Scan for the cell matching the given text and deliver its (x, y) coordinate at center. 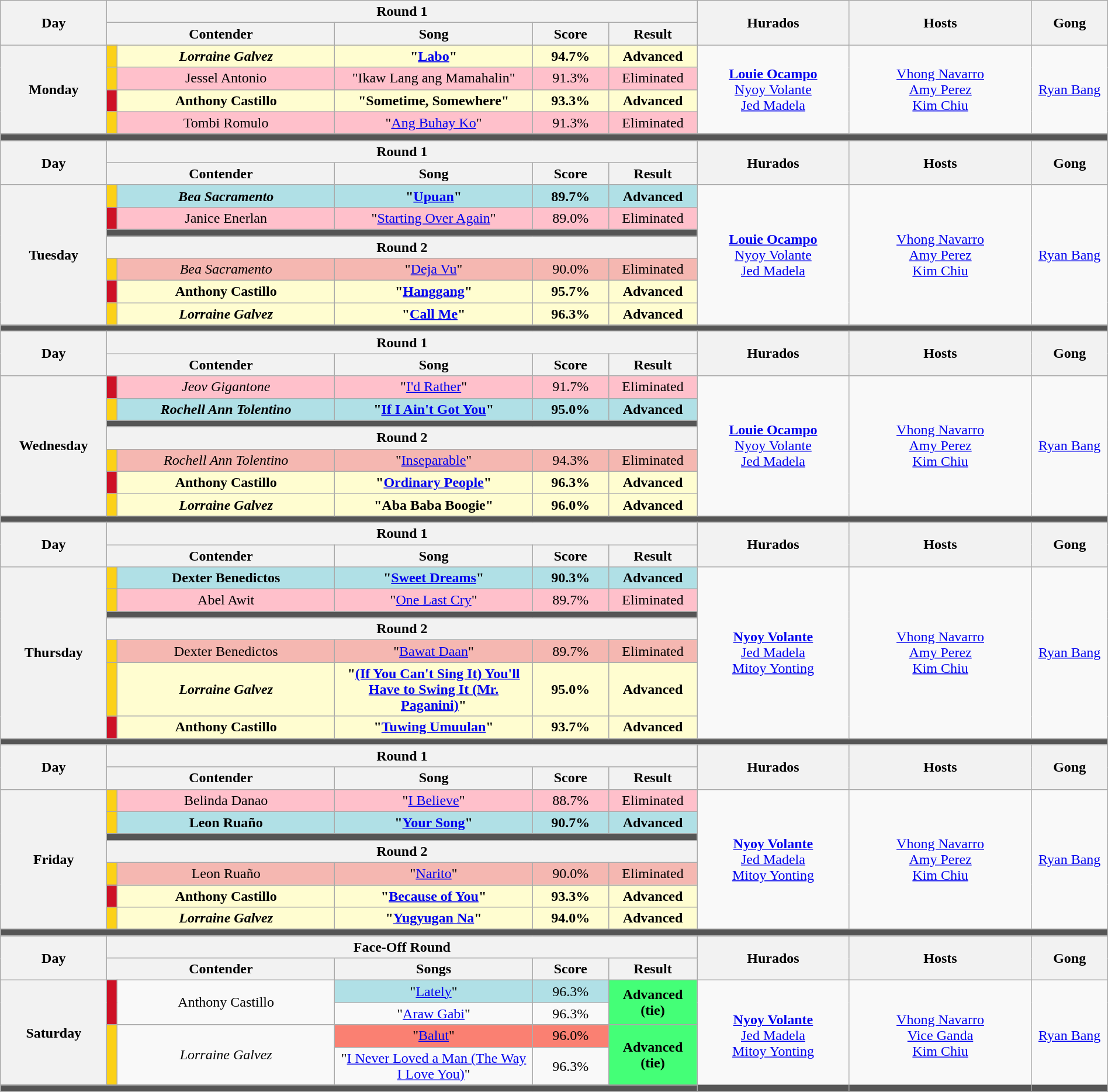
Tuesday (54, 255)
88.7% (570, 800)
"Call Me" (434, 314)
"Your Song" (434, 823)
"Yugyugan Na" (434, 918)
"I'd Rather" (434, 387)
"Araw Gabi" (434, 1014)
95.7% (570, 292)
"Labo" (434, 56)
90.3% (570, 578)
"Upuan" (434, 196)
"Deja Vu" (434, 269)
94.0% (570, 918)
"Bawat Daan" (434, 651)
Vhong NavarroVice GandaKim Chiu (940, 1036)
"(If You Can't Sing It) You'll Have to Swing It (Mr. Paganini)" (434, 689)
Thursday (54, 652)
"Because of You" (434, 896)
"I Believe" (434, 800)
94.7% (570, 56)
Jeov Gigantone (226, 387)
"Ordinary People" (434, 482)
"Sometime, Somewhere" (434, 101)
"One Last Cry" (434, 600)
Saturday (54, 1032)
Abel Awit (226, 600)
Monday (54, 89)
"Inseparable" (434, 460)
Face-Off Round (402, 947)
Friday (54, 859)
"I Never Loved a Man (The Way I Love You)" (434, 1066)
"Narito" (434, 873)
"Ikaw Lang ang Mamahalin" (434, 78)
Tombi Romulo (226, 123)
Janice Enerlan (226, 218)
"If I Ain't Got You" (434, 409)
93.7% (570, 727)
91.7% (570, 387)
Wednesday (54, 445)
"Starting Over Again" (434, 218)
"Hanggang" (434, 292)
89.0% (570, 218)
"Tuwing Umuulan" (434, 727)
94.3% (570, 460)
"Balut" (434, 1036)
"Ang Buhay Ko" (434, 123)
"Sweet Dreams" (434, 578)
"Lately" (434, 991)
Jessel Antonio (226, 78)
Songs (434, 969)
"Aba Baba Boogie" (434, 504)
Belinda Danao (226, 800)
90.7% (570, 823)
